Determine the (x, y) coordinate at the center of the cell enclosing the given text.  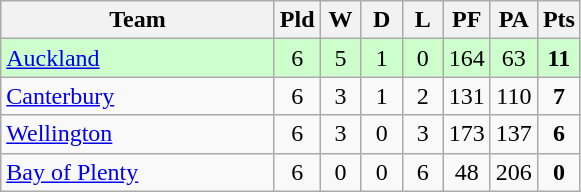
Canterbury (138, 96)
48 (466, 172)
63 (514, 58)
131 (466, 96)
2 (422, 96)
5 (340, 58)
206 (514, 172)
173 (466, 134)
7 (558, 96)
Team (138, 20)
W (340, 20)
Pts (558, 20)
Auckland (138, 58)
Bay of Plenty (138, 172)
11 (558, 58)
137 (514, 134)
Pld (297, 20)
PA (514, 20)
PF (466, 20)
D (382, 20)
Wellington (138, 134)
L (422, 20)
110 (514, 96)
164 (466, 58)
